Detect which cell encompasses the target text, then output its (x, y) center coordinate. 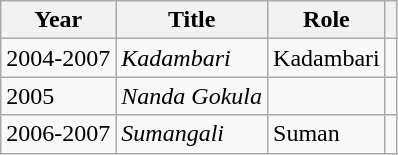
Title (192, 20)
Sumangali (192, 134)
2006-2007 (58, 134)
2005 (58, 96)
Year (58, 20)
Nanda Gokula (192, 96)
2004-2007 (58, 58)
Suman (327, 134)
Role (327, 20)
